Find where the given text appears and provide that cell's center as (x, y) coordinate. 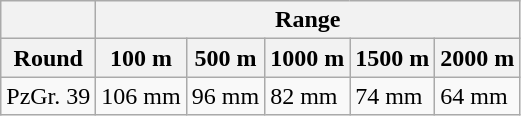
100 m (141, 58)
106 mm (141, 96)
1500 m (392, 58)
1000 m (308, 58)
Range (308, 20)
74 mm (392, 96)
2000 m (478, 58)
96 mm (225, 96)
82 mm (308, 96)
500 m (225, 58)
Round (48, 58)
64 mm (478, 96)
PzGr. 39 (48, 96)
